Determine the (x, y) coordinate at the center of the cell enclosing the given text.  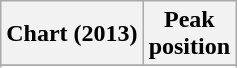
Chart (2013) (72, 34)
Peakposition (189, 34)
